Return the [X, Y] coordinate for the center point of the cell that contains the specified text.  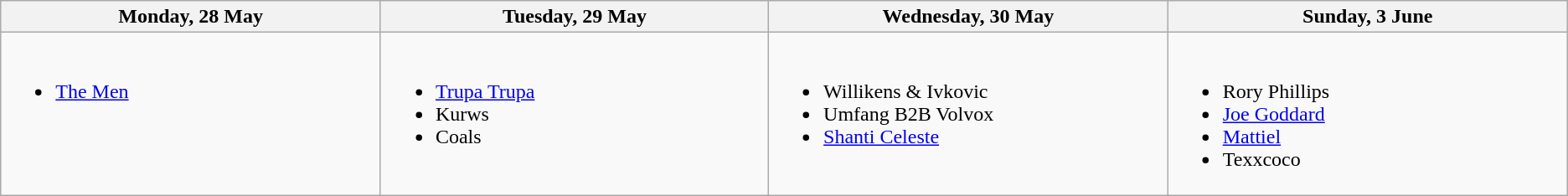
The Men [191, 114]
Tuesday, 29 May [575, 17]
Monday, 28 May [191, 17]
Wednesday, 30 May [968, 17]
Sunday, 3 June [1367, 17]
Trupa TrupaKurwsCoals [575, 114]
Willikens & IvkovicUmfang B2B VolvoxShanti Celeste [968, 114]
Rory PhillipsJoe GoddardMattielTexxcoco [1367, 114]
